Scan for the cell matching the given text and deliver its [x, y] coordinate at center. 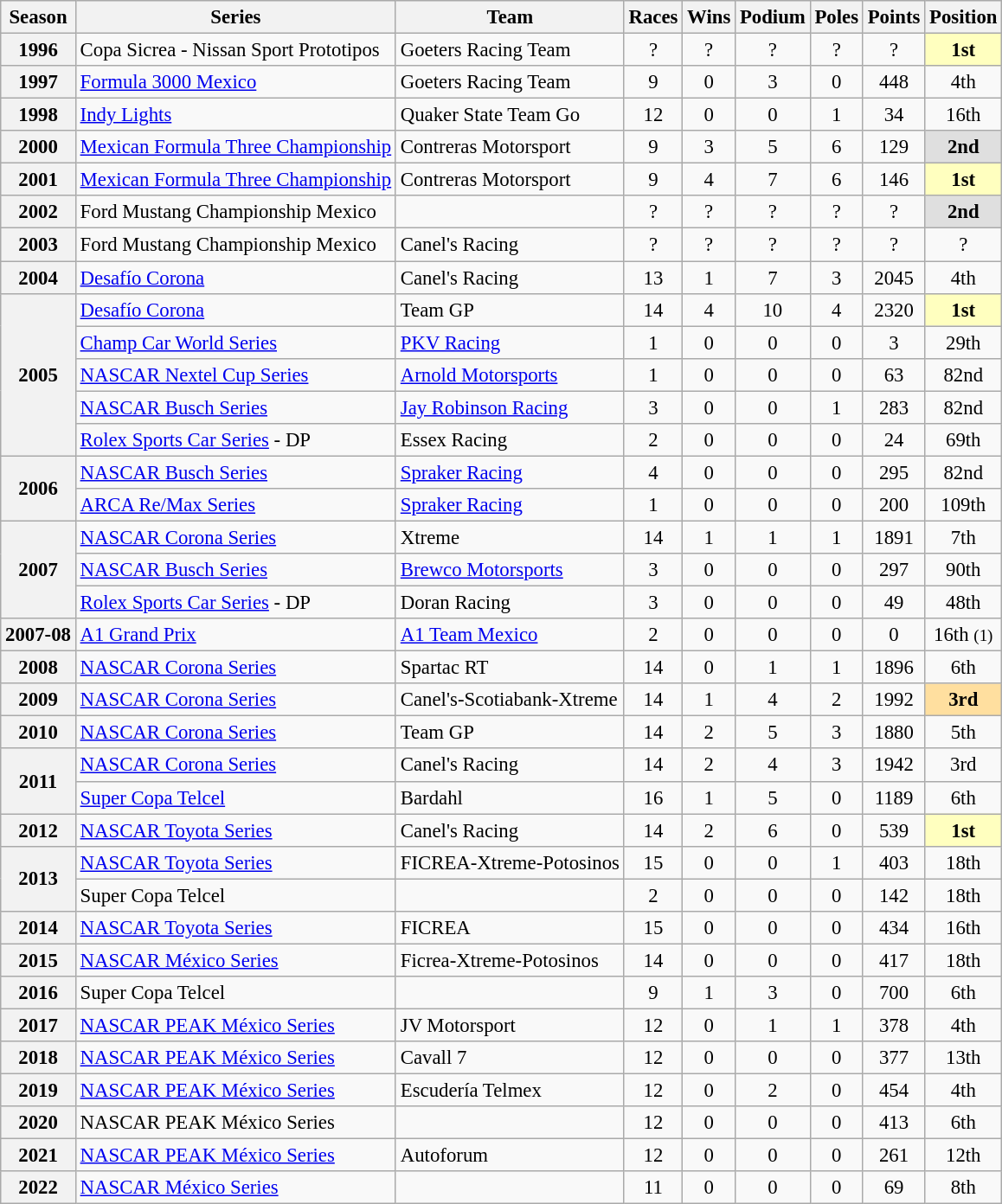
2021 [38, 1156]
2010 [38, 733]
PKV Racing [510, 343]
Escudería Telmex [510, 1091]
63 [893, 375]
403 [893, 862]
Xtreme [510, 537]
434 [893, 928]
297 [893, 570]
69th [964, 440]
16th (1) [964, 635]
Poles [836, 17]
2003 [38, 245]
13 [653, 278]
Essex Racing [510, 440]
448 [893, 82]
2320 [893, 310]
377 [893, 1058]
1880 [893, 733]
417 [893, 960]
Autoforum [510, 1156]
13th [964, 1058]
378 [893, 1025]
69 [893, 1188]
Arnold Motorsports [510, 375]
1997 [38, 82]
49 [893, 603]
48th [964, 603]
Quaker State Team Go [510, 115]
Doran Racing [510, 603]
90th [964, 570]
Brewco Motorsports [510, 570]
1998 [38, 115]
1992 [893, 700]
Cavall 7 [510, 1058]
200 [893, 505]
FICREA-Xtreme-Potosinos [510, 862]
2001 [38, 180]
16 [653, 797]
11 [653, 1188]
2018 [38, 1058]
Races [653, 17]
1996 [38, 50]
1891 [893, 537]
454 [893, 1091]
146 [893, 180]
Bardahl [510, 797]
10 [774, 310]
2006 [38, 488]
12th [964, 1156]
295 [893, 472]
1896 [893, 668]
Season [38, 17]
Spartac RT [510, 668]
Canel's-Scotiabank-Xtreme [510, 700]
2007 [38, 569]
283 [893, 407]
34 [893, 115]
1189 [893, 797]
2014 [38, 928]
FICREA [510, 928]
Position [964, 17]
129 [893, 147]
2017 [38, 1025]
NASCAR Nextel Cup Series [235, 375]
ARCA Re/Max Series [235, 505]
Ficrea-Xtreme-Potosinos [510, 960]
Jay Robinson Racing [510, 407]
700 [893, 993]
2015 [38, 960]
2016 [38, 993]
Series [235, 17]
2007-08 [38, 635]
Formula 3000 Mexico [235, 82]
8th [964, 1188]
7th [964, 537]
2022 [38, 1188]
2004 [38, 278]
5th [964, 733]
2011 [38, 782]
142 [893, 895]
A1 Grand Prix [235, 635]
Champ Car World Series [235, 343]
413 [893, 1123]
1942 [893, 765]
Copa Sicrea - Nissan Sport Prototipos [235, 50]
29th [964, 343]
2000 [38, 147]
2008 [38, 668]
2002 [38, 212]
2045 [893, 278]
Points [893, 17]
JV Motorsport [510, 1025]
Podium [774, 17]
Wins [710, 17]
2005 [38, 375]
Team [510, 17]
24 [893, 440]
2019 [38, 1091]
261 [893, 1156]
2009 [38, 700]
2013 [38, 879]
Indy Lights [235, 115]
A1 Team Mexico [510, 635]
2020 [38, 1123]
2012 [38, 830]
109th [964, 505]
539 [893, 830]
